Find where the given text appears and provide that cell's center as (X, Y) coordinate. 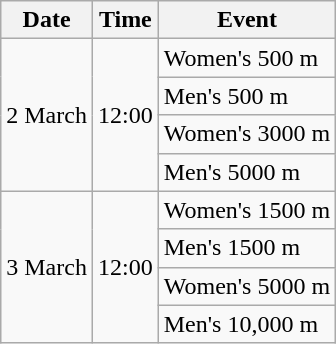
Women's 1500 m (246, 210)
Men's 500 m (246, 96)
Men's 10,000 m (246, 324)
Time (125, 20)
Date (47, 20)
Women's 3000 m (246, 134)
Event (246, 20)
Men's 1500 m (246, 248)
Women's 5000 m (246, 286)
Men's 5000 m (246, 172)
Women's 500 m (246, 58)
2 March (47, 115)
3 March (47, 267)
